Identify which cell holds the provided text, then report its (x, y) central coordinate. 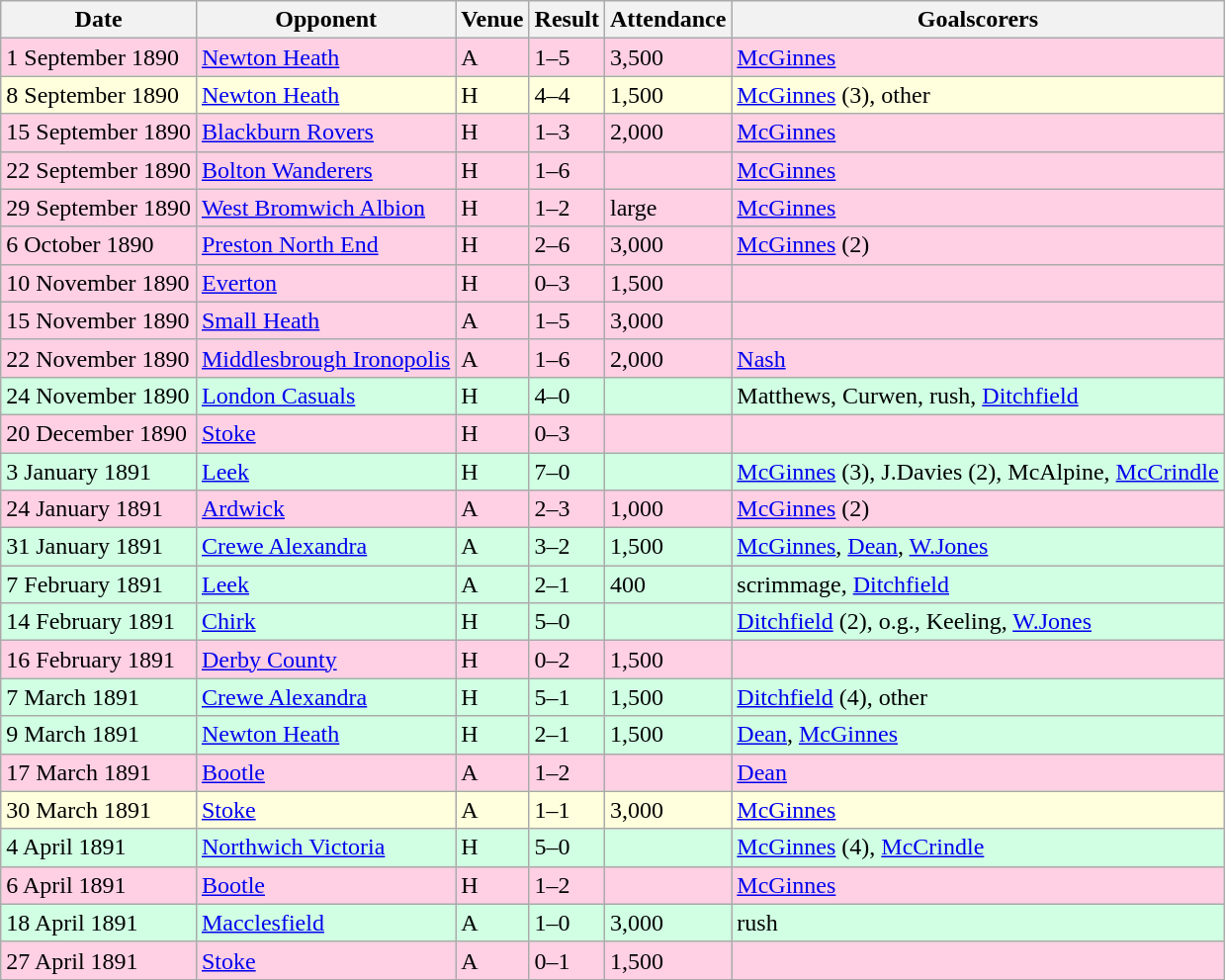
Ditchfield (2), o.g., Keeling, W.Jones (978, 622)
1–3 (567, 133)
Middlesbrough Ironopolis (325, 358)
Macclesfield (325, 923)
17 March 1891 (99, 772)
0–1 (567, 960)
0–2 (567, 660)
Result (567, 20)
1–0 (567, 923)
Matthews, Curwen, rush, Ditchfield (978, 396)
Attendance (667, 20)
31 January 1891 (99, 547)
6 April 1891 (99, 885)
14 February 1891 (99, 622)
2–3 (567, 509)
7 March 1891 (99, 697)
scrimmage, Ditchfield (978, 584)
3 January 1891 (99, 472)
24 January 1891 (99, 509)
1–1 (567, 810)
18 April 1891 (99, 923)
London Casuals (325, 396)
1,000 (667, 509)
Blackburn Rovers (325, 133)
Preston North End (325, 245)
24 November 1890 (99, 396)
McGinnes (3), J.Davies (2), McAlpine, McCrindle (978, 472)
16 February 1891 (99, 660)
Chirk (325, 622)
Ditchfield (4), other (978, 697)
Nash (978, 358)
22 November 1890 (99, 358)
McGinnes (3), other (978, 95)
10 November 1890 (99, 283)
9 March 1891 (99, 735)
Bolton Wanderers (325, 170)
29 September 1890 (99, 208)
15 September 1890 (99, 133)
4 April 1891 (99, 847)
30 March 1891 (99, 810)
7–0 (567, 472)
2–6 (567, 245)
Everton (325, 283)
Dean, McGinnes (978, 735)
Ardwick (325, 509)
McGinnes, Dean, W.Jones (978, 547)
Derby County (325, 660)
rush (978, 923)
3,500 (667, 57)
8 September 1890 (99, 95)
large (667, 208)
3–2 (567, 547)
McGinnes (4), McCrindle (978, 847)
15 November 1890 (99, 320)
West Bromwich Albion (325, 208)
4–4 (567, 95)
Small Heath (325, 320)
Date (99, 20)
Northwich Victoria (325, 847)
20 December 1890 (99, 433)
5–1 (567, 697)
6 October 1890 (99, 245)
Venue (492, 20)
22 September 1890 (99, 170)
1 September 1890 (99, 57)
4–0 (567, 396)
Goalscorers (978, 20)
7 February 1891 (99, 584)
27 April 1891 (99, 960)
400 (667, 584)
Dean (978, 772)
Opponent (325, 20)
